Output the (x, y) coordinate of the center of the cell containing the given text.  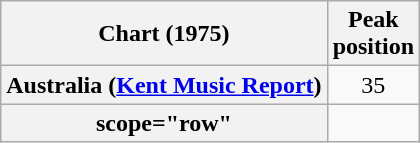
scope="row" (164, 123)
Chart (1975) (164, 34)
35 (373, 85)
Peakposition (373, 34)
Australia (Kent Music Report) (164, 85)
